From the cell containing the given text, extract its center point as [X, Y] coordinate. 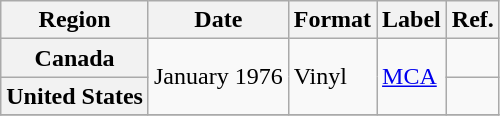
MCA [412, 77]
Ref. [472, 20]
Date [218, 20]
Vinyl [332, 77]
Label [412, 20]
United States [75, 96]
January 1976 [218, 77]
Canada [75, 58]
Region [75, 20]
Format [332, 20]
